From the cell containing the given text, extract its center point as [X, Y] coordinate. 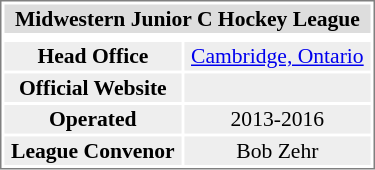
Head Office [92, 56]
Cambridge, Ontario [277, 56]
Midwestern Junior C Hockey League [187, 18]
Operated [92, 119]
League Convenor [92, 150]
Official Website [92, 88]
2013-2016 [277, 119]
Bob Zehr [277, 150]
